Provide the [x, y] coordinate of the cell's center where the given text is located.  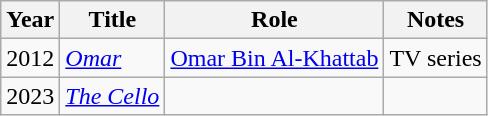
Year [30, 20]
The Cello [112, 96]
Omar Bin Al-Khattab [274, 58]
2012 [30, 58]
Title [112, 20]
Omar [112, 58]
Role [274, 20]
Notes [436, 20]
TV series [436, 58]
2023 [30, 96]
